Pinpoint the cell where the given text exists, returning its [X, Y] midpoint coordinate. 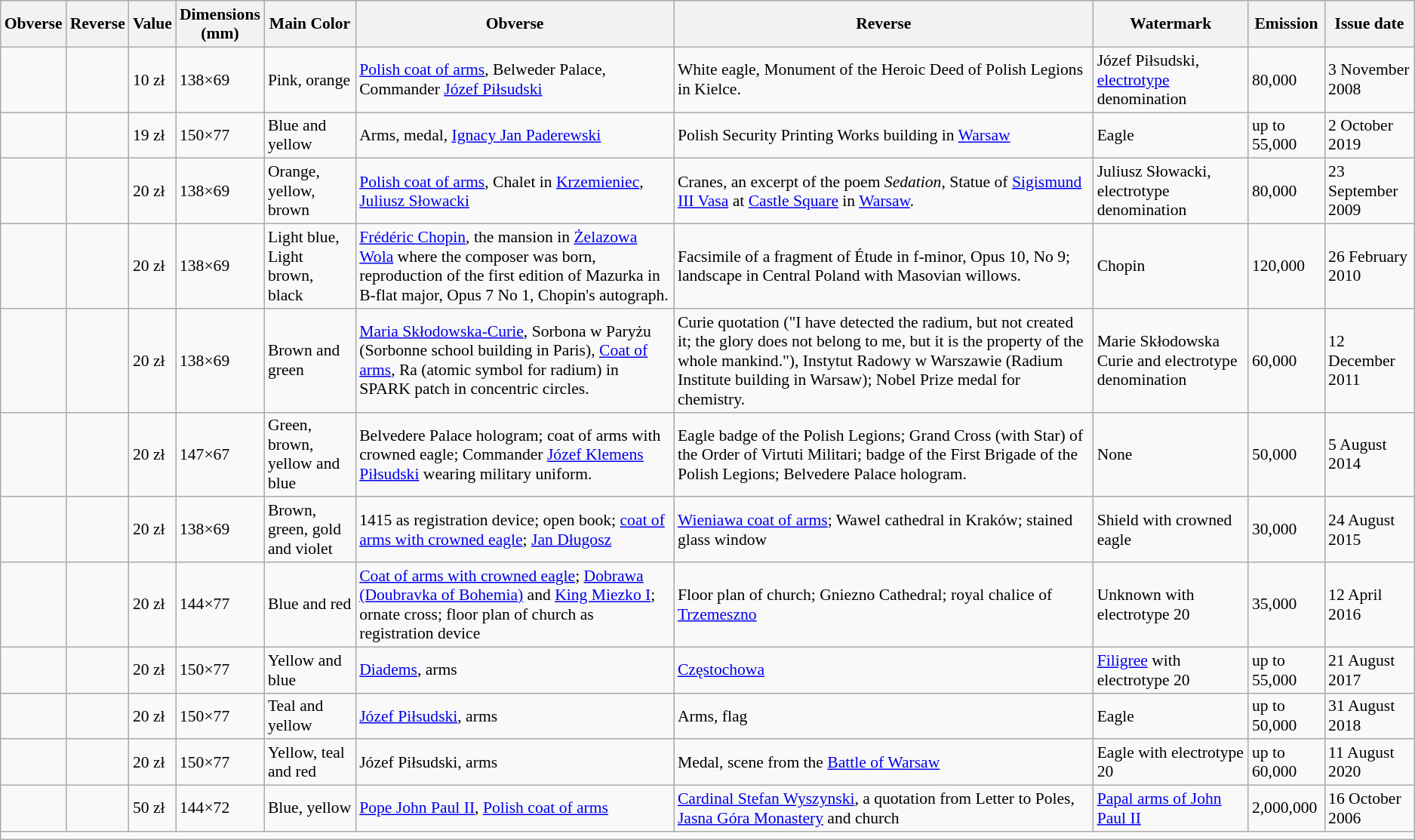
23 September 2009 [1369, 192]
Floor plan of church; Gniezno Cathedral; royal chalice of Trzemeszno [884, 605]
24 August 2015 [1369, 530]
5 August 2014 [1369, 454]
Blue and yellow [309, 136]
Emission [1286, 24]
Blue, yellow [309, 809]
Blue and red [309, 605]
144×77 [220, 605]
50,000 [1286, 454]
12 December 2011 [1369, 361]
Papal arms of John Paul II [1171, 809]
1415 as registration device; open book; coat of arms with crowned eagle; Jan Długosz [515, 530]
31 August 2018 [1369, 715]
147×67 [220, 454]
12 April 2016 [1369, 605]
Belvedere Palace hologram; coat of arms with crowned eagle; Commander Józef Klemens Piłsudski wearing military uniform. [515, 454]
Value [152, 24]
up to 50,000 [1286, 715]
Yellow, teal and red [309, 762]
Facsimile of a fragment of Étude in f-minor, Opus 10, No 9; landscape in Central Poland with Masovian willows. [884, 266]
120,000 [1286, 266]
10 zł [152, 80]
Wieniawa coat of arms; Wawel cathedral in Kraków; stained glass window [884, 530]
30,000 [1286, 530]
Marie Skłodowska Curie and electrotype denomination [1171, 361]
Brown, green, gold and violet [309, 530]
Brown and green [309, 361]
Watermark [1171, 24]
Chopin [1171, 266]
21 August 2017 [1369, 670]
Pope John Paul II, Polish coat of arms [515, 809]
None [1171, 454]
26 February 2010 [1369, 266]
Issue date [1369, 24]
2,000,000 [1286, 809]
Józef Piłsudski, electrotype denomination [1171, 80]
Polish coat of arms, Belweder Palace, Commander Józef Piłsudski [515, 80]
up to 60,000 [1286, 762]
11 August 2020 [1369, 762]
35,000 [1286, 605]
3 November 2008 [1369, 80]
Medal, scene from the Battle of Warsaw [884, 762]
Diadems, arms [515, 670]
Teal and yellow [309, 715]
Częstochowa [884, 670]
Orange, yellow, brown [309, 192]
White eagle, Monument of the Heroic Deed of Polish Legions in Kielce. [884, 80]
2 October 2019 [1369, 136]
Dimensions(mm) [220, 24]
Unknown with electrotype 20 [1171, 605]
Main Color [309, 24]
19 zł [152, 136]
Juliusz Słowacki, electrotype denomination [1171, 192]
144×72 [220, 809]
Shield with crowned eagle [1171, 530]
50 zł [152, 809]
Cardinal Stefan Wyszynski, a quotation from Letter to Poles, Jasna Góra Monastery and church [884, 809]
16 October 2006 [1369, 809]
Filigree with electrotype 20 [1171, 670]
Eagle with electrotype 20 [1171, 762]
Green, brown, yellow and blue [309, 454]
Arms, medal, Ignacy Jan Paderewski [515, 136]
Arms, flag [884, 715]
Yellow and blue [309, 670]
Cranes, an excerpt of the poem Sedation, Statue of Sigismund III Vasa at Castle Square in Warsaw. [884, 192]
Light blue, Light brown, black [309, 266]
Pink, orange [309, 80]
Polish Security Printing Works building in Warsaw [884, 136]
Coat of arms with crowned eagle; Dobrawa (Doubravka of Bohemia) and King Miezko I; ornate cross; floor plan of church as registration device [515, 605]
Polish coat of arms, Chalet in Krzemieniec, Juliusz Słowacki [515, 192]
60,000 [1286, 361]
